Return the [x, y] coordinate for the center point of the cell that contains the specified text.  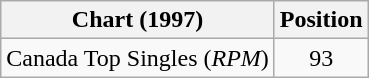
93 [321, 58]
Canada Top Singles (RPM) [138, 58]
Chart (1997) [138, 20]
Position [321, 20]
